Detect which cell encompasses the target text, then output its [x, y] center coordinate. 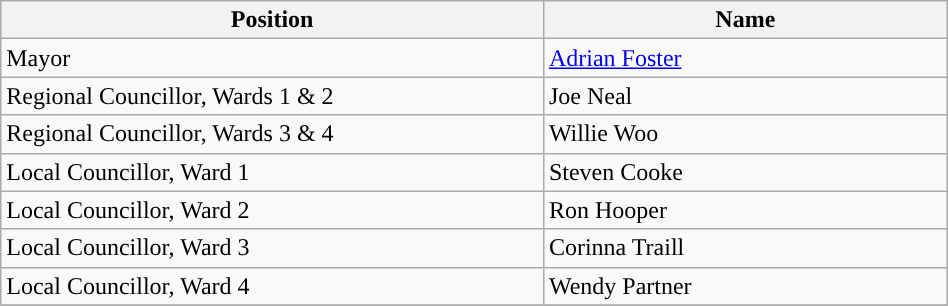
Corinna Traill [745, 248]
Wendy Partner [745, 286]
Position [272, 20]
Local Councillor, Ward 2 [272, 210]
Steven Cooke [745, 172]
Local Councillor, Ward 1 [272, 172]
Joe Neal [745, 96]
Local Councillor, Ward 3 [272, 248]
Mayor [272, 58]
Adrian Foster [745, 58]
Willie Woo [745, 134]
Ron Hooper [745, 210]
Local Councillor, Ward 4 [272, 286]
Name [745, 20]
Regional Councillor, Wards 3 & 4 [272, 134]
Regional Councillor, Wards 1 & 2 [272, 96]
